Return the (X, Y) coordinate for the center point of the cell that contains the specified text.  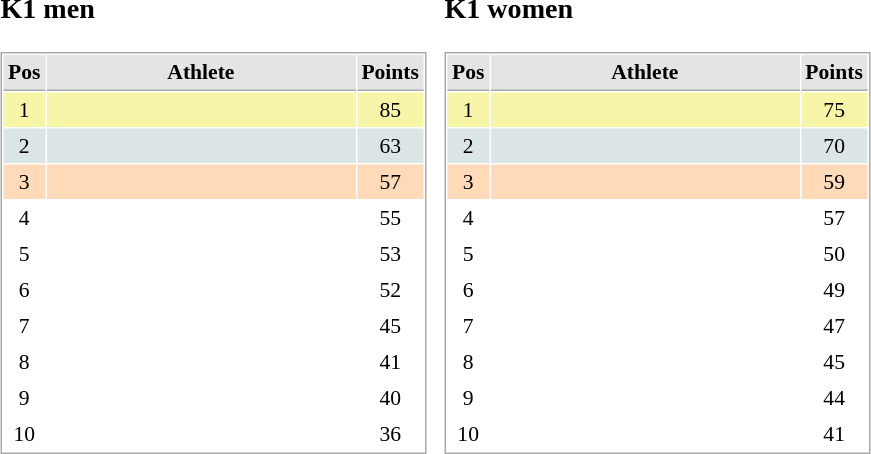
49 (834, 290)
70 (834, 146)
44 (834, 398)
53 (390, 254)
85 (390, 110)
52 (390, 290)
59 (834, 182)
47 (834, 326)
40 (390, 398)
36 (390, 434)
63 (390, 146)
50 (834, 254)
75 (834, 110)
55 (390, 218)
